From the cell containing the given text, extract its center point as (x, y) coordinate. 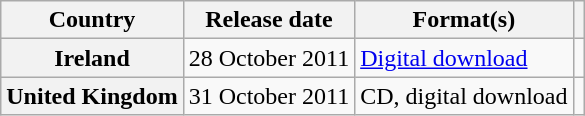
Release date (268, 20)
Ireland (92, 58)
Digital download (464, 58)
United Kingdom (92, 96)
Format(s) (464, 20)
CD, digital download (464, 96)
28 October 2011 (268, 58)
31 October 2011 (268, 96)
Country (92, 20)
